Extract the [x, y] coordinate from the center of the cell holding the provided text.  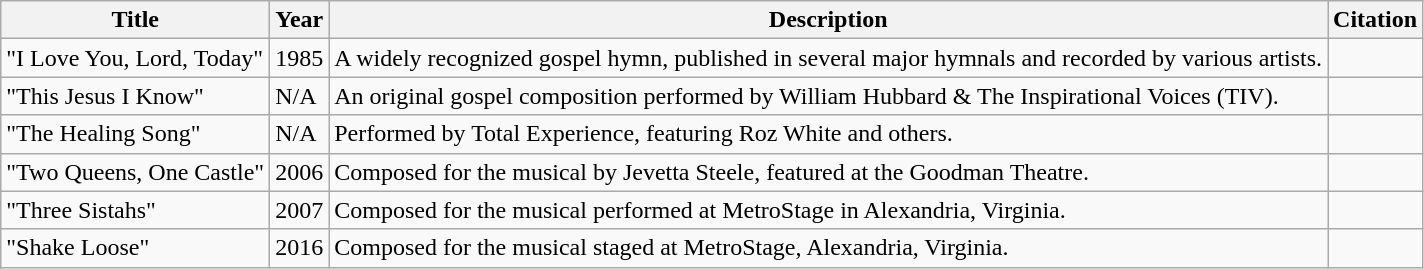
Composed for the musical staged at MetroStage, Alexandria, Virginia. [828, 248]
Performed by Total Experience, featuring Roz White and others. [828, 134]
2007 [300, 210]
"The Healing Song" [136, 134]
2016 [300, 248]
"Shake Loose" [136, 248]
A widely recognized gospel hymn, published in several major hymnals and recorded by various artists. [828, 58]
An original gospel composition performed by William Hubbard & The Inspirational Voices (TIV). [828, 96]
"Three Sistahs" [136, 210]
Year [300, 20]
Title [136, 20]
Description [828, 20]
2006 [300, 172]
"This Jesus I Know" [136, 96]
"Two Queens, One Castle" [136, 172]
1985 [300, 58]
Composed for the musical by Jevetta Steele, featured at the Goodman Theatre. [828, 172]
Composed for the musical performed at MetroStage in Alexandria, Virginia. [828, 210]
Citation [1376, 20]
"I Love You, Lord, Today" [136, 58]
